Capture the cell that displays the provided text and extract its (X, Y) central coordinate. 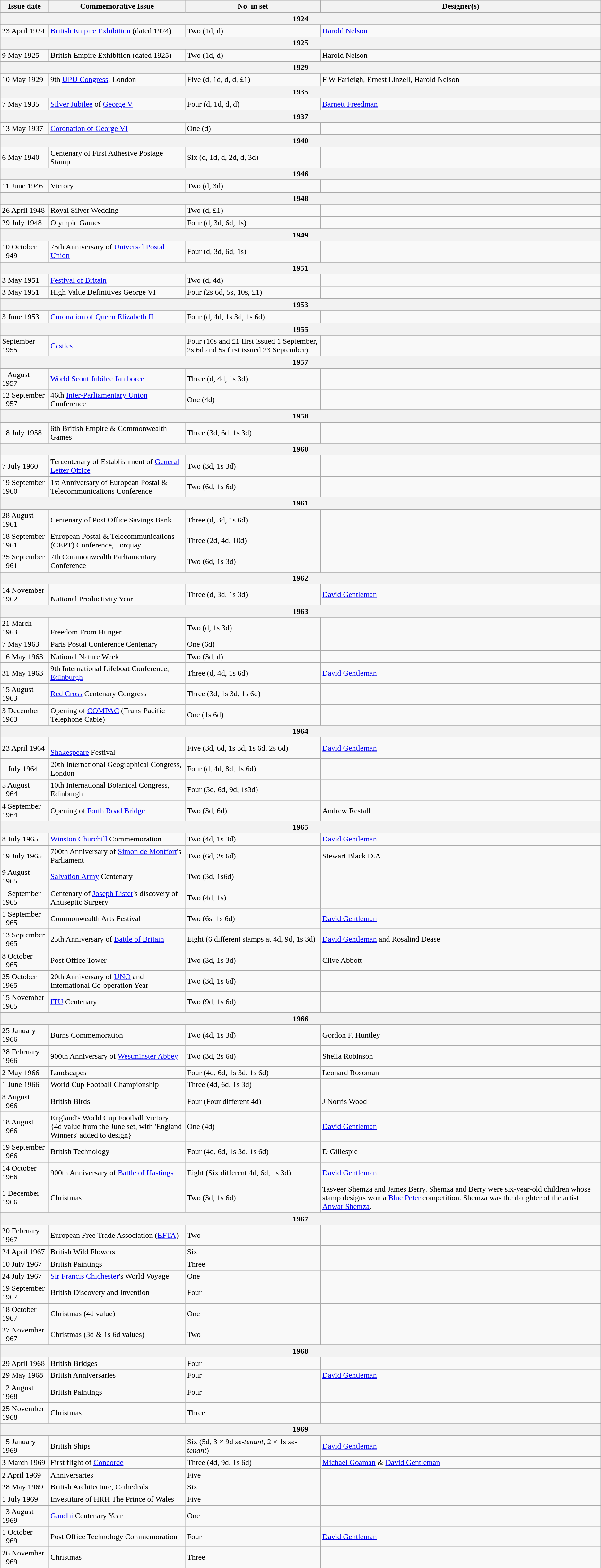
1940 (300, 141)
11 June 1946 (24, 186)
29 July 1948 (24, 223)
24 April 1967 (24, 1252)
British Technology (117, 1151)
Commonwealth Arts Festival (117, 918)
High Value Definitives George VI (117, 292)
1 July 1964 (24, 769)
25 January 1966 (24, 1035)
Two (6d, 1s 6d) (253, 487)
27 November 1967 (24, 1334)
19 September 1967 (24, 1293)
900th Anniversary of Westminster Abbey (117, 1056)
Leonard Rosoman (460, 1073)
Andrew Restall (460, 811)
13 May 1937 (24, 128)
Four (Four different 4d) (253, 1101)
Two (3d, 6d) (253, 811)
1 June 1966 (24, 1085)
Red Cross Centenary Congress (117, 694)
6th British Empire & Commonwealth Games (117, 433)
1964 (300, 731)
One (1s 6d) (253, 715)
Six (d, 1d, d, 2d, d, 3d) (253, 157)
Olympic Games (117, 223)
3 March 1969 (24, 1462)
1935 (300, 92)
28 August 1961 (24, 520)
1953 (300, 305)
900th Anniversary of Battle of Hastings (117, 1173)
12 September 1957 (24, 400)
1965 (300, 827)
1948 (300, 198)
25 September 1961 (24, 562)
Two (d, 4d) (253, 280)
1925 (300, 43)
700th Anniversary of Simon de Montfort's Parliament (117, 856)
September 1955 (24, 345)
1968 (300, 1351)
1 August 1957 (24, 379)
Two (3d, 2s 6d) (253, 1056)
Michael Goaman & David Gentleman (460, 1462)
Post Office Technology Commemoration (117, 1537)
1937 (300, 116)
1 December 1966 (24, 1198)
7th Commonwealth Parliamentary Conference (117, 562)
Commemorative Issue (117, 6)
29 April 1968 (24, 1363)
9th International Lifeboat Conference, Edinburgh (117, 673)
14 October 1966 (24, 1173)
10th International Botanical Congress, Edinburgh (117, 789)
Salvation Army Centenary (117, 877)
British Empire Exhibition (dated 1925) (117, 55)
1963 (300, 611)
Five (d, 1d, d, d, £1) (253, 80)
13 August 1969 (24, 1515)
Opening of COMPAC (Trans-Pacific Telephone Cable) (117, 715)
7 July 1960 (24, 466)
One (6d) (253, 644)
Four (d, 1d, d, d) (253, 104)
46th Inter-Parliamentary Union Conference (117, 400)
26 April 1948 (24, 211)
28 May 1969 (24, 1487)
1966 (300, 1019)
20th International Geographical Congress, London (117, 769)
Four (d, 4d, 1s 3d, 1s 6d) (253, 317)
Coronation of George VI (117, 128)
Silver Jubilee of George V (117, 104)
19 September 1960 (24, 487)
1929 (300, 67)
Eight (Six different 4d, 6d, 1s 3d) (253, 1173)
Four (2s 6d, 5s, 10s, £1) (253, 292)
1962 (300, 578)
Tercentenary of Establishment of General Letter Office (117, 466)
Sir Francis Chichester's World Voyage (117, 1276)
Festival of Britain (117, 280)
Three (3d, 6d, 1s 3d) (253, 433)
7 May 1963 (24, 644)
Two (d, 3d) (253, 186)
28 February 1966 (24, 1056)
1961 (300, 503)
Two (6s, 1s 6d) (253, 918)
British Empire Exhibition (dated 1924) (117, 31)
Investiture of HRH The Prince of Wales (117, 1499)
2 April 1969 (24, 1475)
Four (3d, 6d, 9d, 1s3d) (253, 789)
2 May 1966 (24, 1073)
First flight of Concorde (117, 1462)
1 July 1969 (24, 1499)
D Gillespie (460, 1151)
18 July 1958 (24, 433)
21 March 1963 (24, 628)
1924 (300, 19)
J Norris Wood (460, 1101)
10 May 1929 (24, 80)
Eight (6 different stamps at 4d, 9d, 1s 3d) (253, 939)
18 October 1967 (24, 1314)
Centenary of Joseph Lister's discovery of Antiseptic Surgery (117, 897)
Centenary of First Adhesive Postage Stamp (117, 157)
23 April 1924 (24, 31)
13 September 1965 (24, 939)
18 September 1961 (24, 540)
9 May 1925 (24, 55)
Six (5d, 3 × 9d se-tenant, 2 × 1s se-tenant) (253, 1446)
Three (d, 3d, 1s 3d) (253, 594)
Barnett Freedman (460, 104)
Shakespeare Festival (117, 748)
29 May 1968 (24, 1375)
Two (d, £1) (253, 211)
Clive Abbott (460, 960)
1957 (300, 362)
1960 (300, 449)
David Gentleman and Rosalind Dease (460, 939)
Landscapes (117, 1073)
20 February 1967 (24, 1235)
Designer(s) (460, 6)
25 November 1968 (24, 1413)
1967 (300, 1219)
19 July 1965 (24, 856)
British Architecture, Cathedrals (117, 1487)
Castles (117, 345)
Three (d, 4d, 1s 3d) (253, 379)
8 October 1965 (24, 960)
8 August 1966 (24, 1101)
6 May 1940 (24, 157)
15 November 1965 (24, 1002)
Sheila Robinson (460, 1056)
Two (9d, 1s 6d) (253, 1002)
1955 (300, 329)
Three (d, 3d, 1s 6d) (253, 520)
Four (d, 4d, 8d, 1s 6d) (253, 769)
Post Office Tower (117, 960)
4 September 1964 (24, 811)
Three (4d, 6d, 1s 3d) (253, 1085)
Gandhi Centenary Year (117, 1515)
9th UPU Congress, London (117, 80)
Two (d, 1s 3d) (253, 628)
10 July 1967 (24, 1264)
Paris Postal Conference Centenary (117, 644)
British Anniversaries (117, 1375)
No. in set (253, 6)
Christmas (3d & 1s 6d values) (117, 1334)
Two (3d, 1s6d) (253, 877)
Three (2d, 4d, 10d) (253, 540)
1969 (300, 1429)
Christmas (4d value) (117, 1314)
F W Farleigh, Ernest Linzell, Harold Nelson (460, 80)
British Birds (117, 1101)
Stewart Black D.A (460, 856)
9 August 1965 (24, 877)
British Bridges (117, 1363)
1 October 1969 (24, 1537)
23 April 1964 (24, 748)
National Productivity Year (117, 594)
Freedom From Hunger (117, 628)
England's World Cup Football Victory{4d value from the June set, with 'England Winners' added to design} (117, 1126)
Two (6d, 1s 3d) (253, 562)
Coronation of Queen Elizabeth II (117, 317)
24 July 1967 (24, 1276)
1951 (300, 268)
Gordon F. Huntley (460, 1035)
World Scout Jubilee Jamboree (117, 379)
European Free Trade Association (EFTA) (117, 1235)
12 August 1968 (24, 1392)
Issue date (24, 6)
Three (d, 4d, 1s 6d) (253, 673)
Three (3d, 1s 3d, 1s 6d) (253, 694)
18 August 1966 (24, 1126)
26 November 1969 (24, 1558)
Two (6d, 2s 6d) (253, 856)
75th Anniversary of Universal Postal Union (117, 252)
1958 (300, 416)
Anniversaries (117, 1475)
Centenary of Post Office Savings Bank (117, 520)
1949 (300, 235)
1946 (300, 174)
Burns Commemoration (117, 1035)
One (d) (253, 128)
Two (4d, 1s) (253, 897)
National Nature Week (117, 656)
20th Anniversary of UNO and International Co-operation Year (117, 981)
British Discovery and Invention (117, 1293)
Victory (117, 186)
14 November 1962 (24, 594)
25 October 1965 (24, 981)
Three (4d, 9d, 1s 6d) (253, 1462)
European Postal & Telecommunications (CEPT) Conference, Torquay (117, 540)
15 August 1963 (24, 694)
British Ships (117, 1446)
Four (10s and £1 first issued 1 September, 2s 6d and 5s first issued 23 September) (253, 345)
British Wild Flowers (117, 1252)
3 June 1953 (24, 317)
Five (3d, 6d, 1s 3d, 1s 6d, 2s 6d) (253, 748)
25th Anniversary of Battle of Britain (117, 939)
Winston Churchill Commemoration (117, 839)
10 October 1949 (24, 252)
31 May 1963 (24, 673)
Two (3d, d) (253, 656)
19 September 1966 (24, 1151)
Royal Silver Wedding (117, 211)
15 January 1969 (24, 1446)
Opening of Forth Road Bridge (117, 811)
16 May 1963 (24, 656)
5 August 1964 (24, 789)
8 July 1965 (24, 839)
World Cup Football Championship (117, 1085)
ITU Centenary (117, 1002)
7 May 1935 (24, 104)
3 December 1963 (24, 715)
1st Anniversary of European Postal & Telecommunications Conference (117, 487)
